Capture the cell that displays the provided text and extract its (x, y) central coordinate. 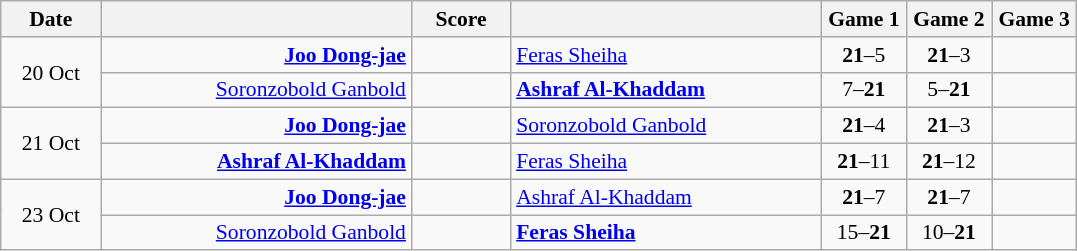
21–12 (948, 162)
23 Oct (51, 214)
Score (461, 19)
21 Oct (51, 144)
5–21 (948, 90)
10–21 (948, 233)
Date (51, 19)
Game 2 (948, 19)
21–4 (864, 126)
20 Oct (51, 72)
15–21 (864, 233)
Game 1 (864, 19)
7–21 (864, 90)
21–11 (864, 162)
Game 3 (1034, 19)
21–5 (864, 55)
